Provide the [X, Y] coordinate of the cell's center where the given text is located.  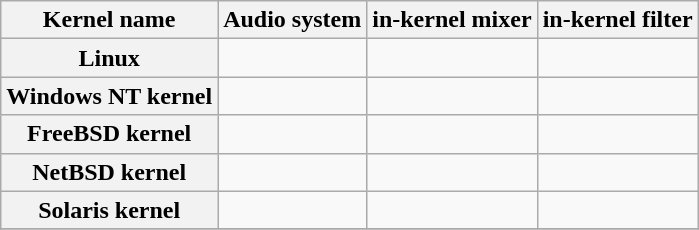
Kernel name [110, 20]
FreeBSD kernel [110, 134]
in-kernel mixer [452, 20]
Windows NT kernel [110, 96]
Linux [110, 58]
NetBSD kernel [110, 172]
in-kernel filter [618, 20]
Audio system [292, 20]
Solaris kernel [110, 210]
